Output the (X, Y) coordinate of the center of the cell containing the given text.  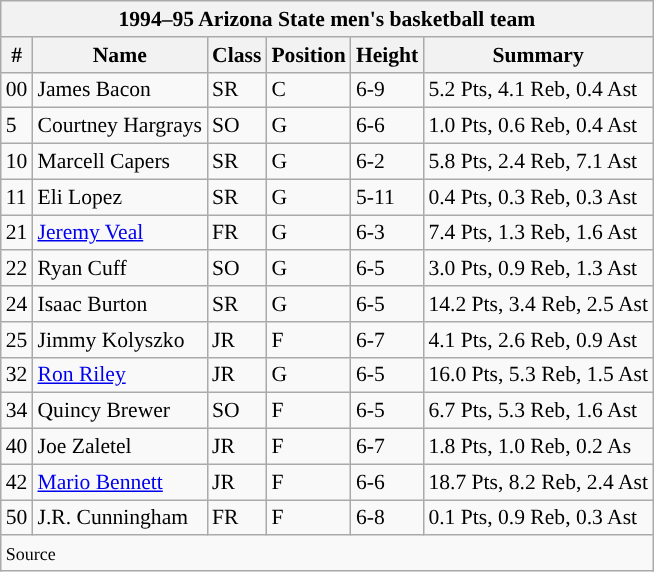
Name (120, 55)
4.1 Pts, 2.6 Reb, 0.9 Ast (538, 340)
18.7 Pts, 8.2 Reb, 2.4 Ast (538, 482)
6-9 (387, 90)
James Bacon (120, 90)
Jimmy Kolyszko (120, 340)
Eli Lopez (120, 197)
40 (17, 447)
1994–95 Arizona State men's basketball team (327, 19)
Source (327, 554)
Quincy Brewer (120, 411)
J.R. Cunningham (120, 518)
Courtney Hargrays (120, 126)
5.8 Pts, 2.4 Reb, 7.1 Ast (538, 162)
6.7 Pts, 5.3 Reb, 1.6 Ast (538, 411)
14.2 Pts, 3.4 Reb, 2.5 Ast (538, 304)
5-11 (387, 197)
6-3 (387, 233)
Marcell Capers (120, 162)
Ron Riley (120, 375)
3.0 Pts, 0.9 Reb, 1.3 Ast (538, 269)
Summary (538, 55)
11 (17, 197)
Isaac Burton (120, 304)
7.4 Pts, 1.3 Reb, 1.6 Ast (538, 233)
6-8 (387, 518)
1.0 Pts, 0.6 Reb, 0.4 Ast (538, 126)
C (308, 90)
32 (17, 375)
21 (17, 233)
22 (17, 269)
Class (236, 55)
Joe Zaletel (120, 447)
50 (17, 518)
Position (308, 55)
16.0 Pts, 5.3 Reb, 1.5 Ast (538, 375)
5.2 Pts, 4.1 Reb, 0.4 Ast (538, 90)
5 (17, 126)
Jeremy Veal (120, 233)
Mario Bennett (120, 482)
34 (17, 411)
Height (387, 55)
00 (17, 90)
10 (17, 162)
6-2 (387, 162)
1.8 Pts, 1.0 Reb, 0.2 As (538, 447)
0.4 Pts, 0.3 Reb, 0.3 Ast (538, 197)
0.1 Pts, 0.9 Reb, 0.3 Ast (538, 518)
24 (17, 304)
42 (17, 482)
Ryan Cuff (120, 269)
# (17, 55)
25 (17, 340)
